Output the [X, Y] coordinate of the center of the cell containing the given text.  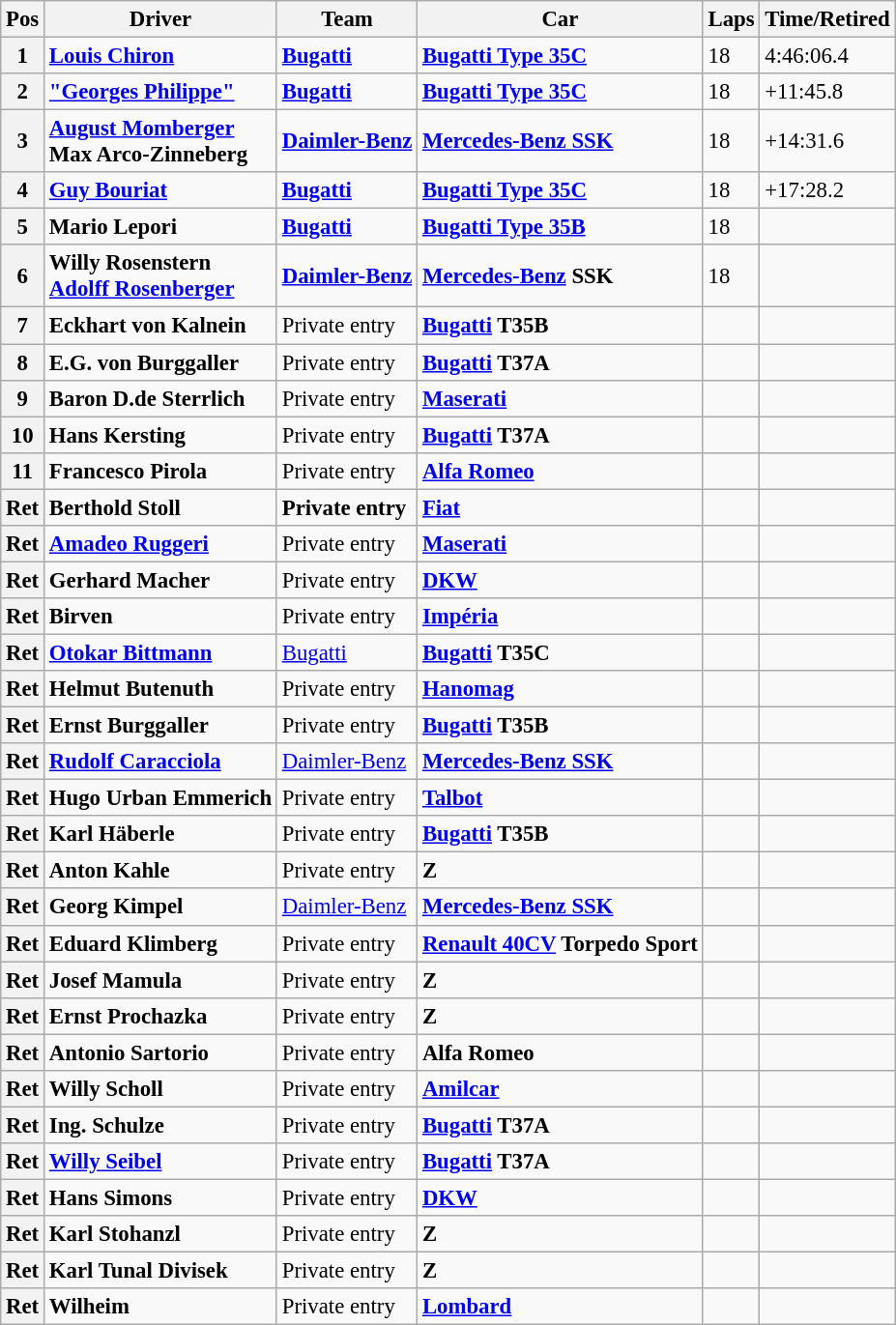
Eckhart von Kalnein [160, 326]
+11:45.8 [827, 92]
Ing. Schulze [160, 1125]
Hugo Urban Emmerich [160, 798]
Impéria [561, 617]
Talbot [561, 798]
August Momberger Max Arco-Zinneberg [160, 141]
Otokar Bittmann [160, 652]
Willy Rosenstern Adolff Rosenberger [160, 276]
Guy Bouriat [160, 190]
Helmut Butenuth [160, 689]
Laps [731, 19]
7 [23, 326]
1 [23, 56]
Karl Häberle [160, 834]
Ernst Prochazka [160, 1016]
3 [23, 141]
Wilheim [160, 1307]
11 [23, 471]
Antonio Sartorio [160, 1052]
+17:28.2 [827, 190]
8 [23, 362]
6 [23, 276]
Ernst Burggaller [160, 726]
Josef Mamula [160, 980]
10 [23, 435]
Rudolf Caracciola [160, 762]
Georg Kimpel [160, 907]
5 [23, 227]
Eduard Klimberg [160, 943]
Willy Seibel [160, 1162]
Francesco Pirola [160, 471]
Driver [160, 19]
Baron D.de Sterrlich [160, 398]
Gerhard Macher [160, 580]
+14:31.6 [827, 141]
Louis Chiron [160, 56]
2 [23, 92]
4 [23, 190]
Karl Stohanzl [160, 1234]
Hans Simons [160, 1197]
Bugatti Type 35B [561, 227]
"Georges Philippe" [160, 92]
Team [346, 19]
Berthold Stoll [160, 507]
Amilcar [561, 1089]
Hanomag [561, 689]
Birven [160, 617]
Fiat [561, 507]
Anton Kahle [160, 871]
Amadeo Ruggeri [160, 544]
9 [23, 398]
Mario Lepori [160, 227]
Renault 40CV Torpedo Sport [561, 943]
Time/Retired [827, 19]
Lombard [561, 1307]
Pos [23, 19]
Karl Tunal Divisek [160, 1271]
Willy Scholl [160, 1089]
Bugatti T35C [561, 652]
Car [561, 19]
E.G. von Burggaller [160, 362]
4:46:06.4 [827, 56]
Hans Kersting [160, 435]
